Identify which cell holds the provided text, then report its (x, y) central coordinate. 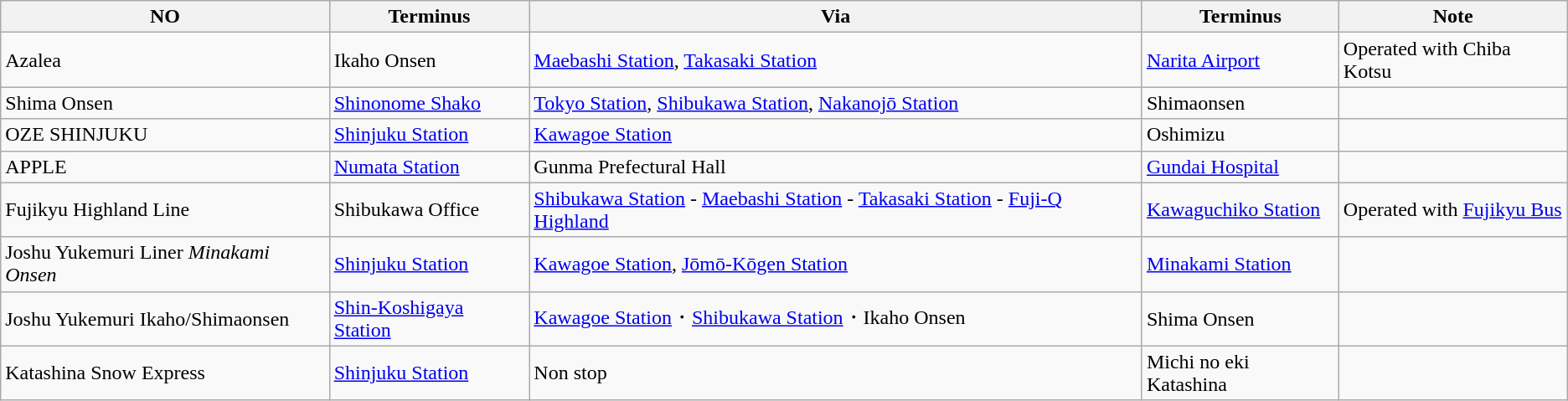
Shinonome Shako (429, 103)
Oshimizu (1240, 135)
Shibukawa Office (429, 209)
Katashina Snow Express (165, 373)
Operated with Fujikyu Bus (1452, 209)
Joshu Yukemuri Liner Minakami Onsen (165, 265)
NO (165, 17)
Tokyo Station, Shibukawa Station, Nakanojō Station (836, 103)
Michi no eki Katashina (1240, 373)
Shin-Koshigaya Station (429, 318)
Joshu Yukemuri Ikaho/Shimaonsen (165, 318)
Gundai Hospital (1240, 167)
Shimaonsen (1240, 103)
Gunma Prefectural Hall (836, 167)
Narita Airport (1240, 60)
Minakami Station (1240, 265)
Operated with Chiba Kotsu (1452, 60)
Azalea (165, 60)
Kawagoe Station・Shibukawa Station・Ikaho Onsen (836, 318)
Ikaho Onsen (429, 60)
Kawagoe Station (836, 135)
Maebashi Station, Takasaki Station (836, 60)
APPLE (165, 167)
Fujikyu Highland Line (165, 209)
Numata Station (429, 167)
Kawagoe Station, Jōmō-Kōgen Station (836, 265)
Via (836, 17)
OZE SHINJUKU (165, 135)
Shibukawa Station - Maebashi Station - Takasaki Station - Fuji-Q Highland (836, 209)
Kawaguchiko Station (1240, 209)
Note (1452, 17)
Non stop (836, 373)
